Determine the [X, Y] coordinate at the center of the cell enclosing the given text.  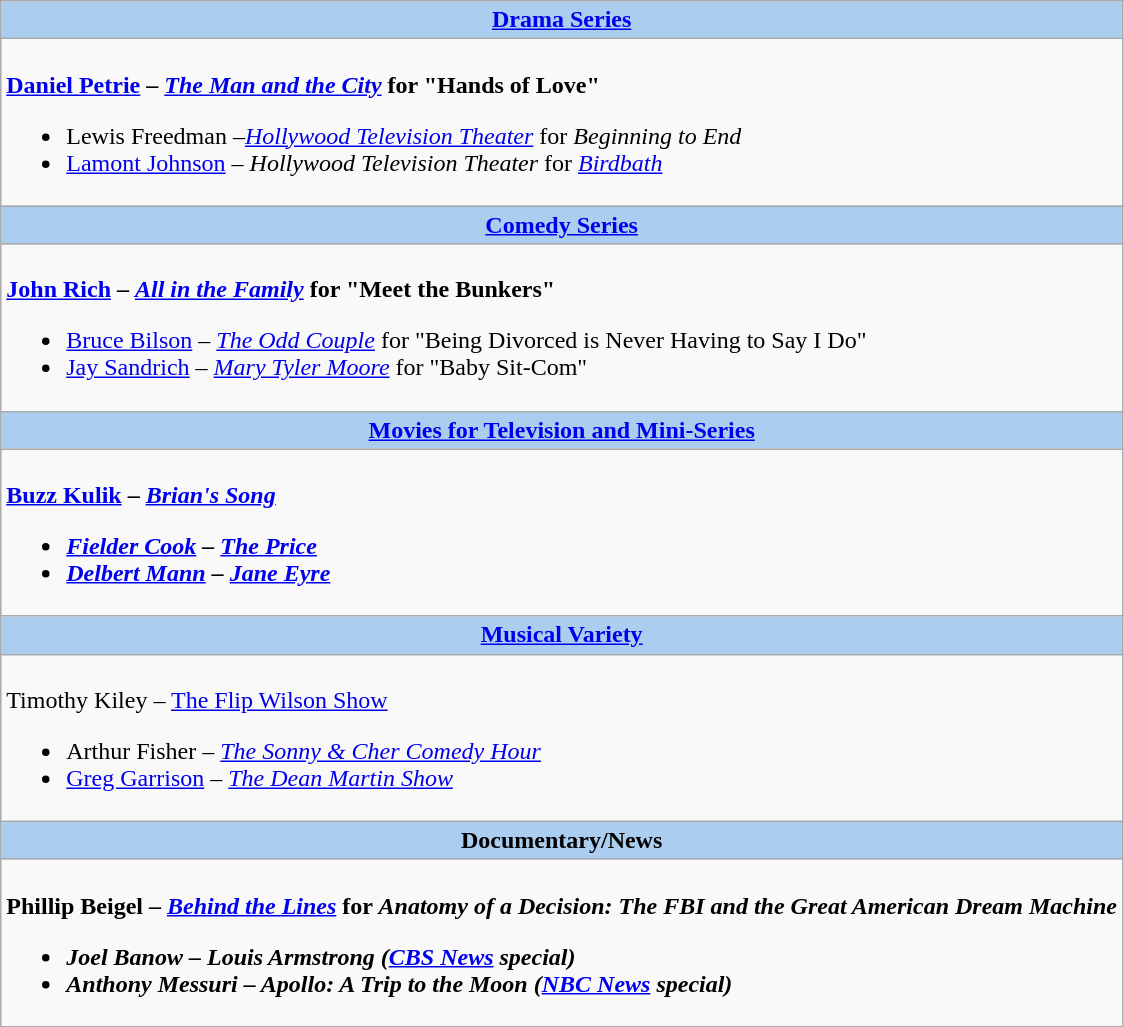
Timothy Kiley – The Flip Wilson ShowArthur Fisher – The Sonny & Cher Comedy HourGreg Garrison – The Dean Martin Show [562, 738]
Comedy Series [562, 225]
Buzz Kulik – Brian's SongFielder Cook – The PriceDelbert Mann – Jane Eyre [562, 532]
Documentary/News [562, 840]
Drama Series [562, 20]
Movies for Television and Mini-Series [562, 430]
Musical Variety [562, 635]
